Find where the given text appears and provide that cell's center as (X, Y) coordinate. 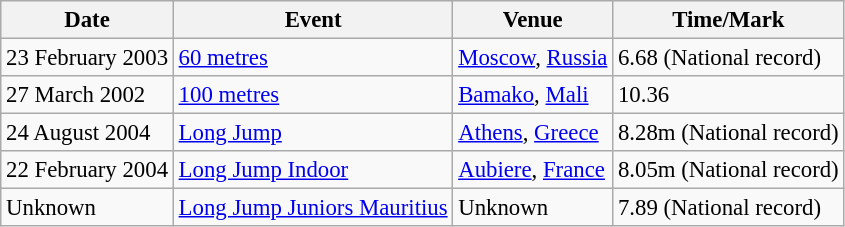
Time/Mark (728, 20)
60 metres (313, 58)
Long Jump Indoor (313, 170)
8.05m (National record) (728, 170)
27 March 2002 (88, 95)
Moscow, Russia (533, 58)
23 February 2003 (88, 58)
8.28m (National record) (728, 133)
Long Jump Juniors Mauritius (313, 208)
6.68 (National record) (728, 58)
24 August 2004 (88, 133)
Athens, Greece (533, 133)
100 metres (313, 95)
Long Jump (313, 133)
Date (88, 20)
10.36 (728, 95)
Aubiere, France (533, 170)
Venue (533, 20)
7.89 (National record) (728, 208)
Bamako, Mali (533, 95)
Event (313, 20)
22 February 2004 (88, 170)
